For the text-containing cell, return its midpoint in (x, y) coordinate format. 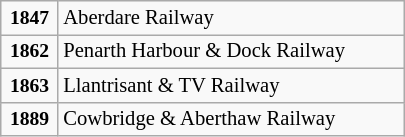
Penarth Harbour & Dock Railway (231, 51)
1863 (30, 85)
1847 (30, 17)
Llantrisant & TV Railway (231, 85)
Aberdare Railway (231, 17)
1862 (30, 51)
1889 (30, 119)
Cowbridge & Aberthaw Railway (231, 119)
